Search for the cell housing the specified text and yield its [X, Y] center coordinate. 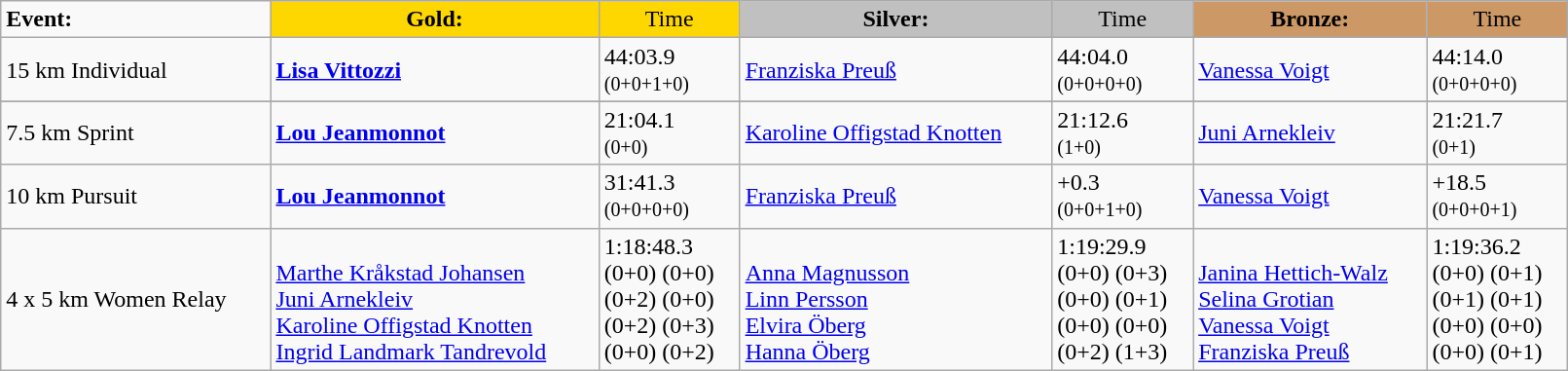
Gold: [434, 19]
7.5 km Sprint [136, 132]
44:04.0(0+0+0+0) [1123, 70]
+18.5(0+0+0+1) [1497, 197]
+0.3(0+0+1+0) [1123, 197]
Anna MagnussonLinn PerssonElvira ÖbergHanna Öberg [895, 299]
Event: [136, 19]
Lisa Vittozzi [434, 70]
15 km Individual [136, 70]
1:19:29.9(0+0) (0+3)(0+0) (0+1)(0+0) (0+0)(0+2) (1+3) [1123, 299]
10 km Pursuit [136, 197]
Marthe Kråkstad JohansenJuni ArnekleivKaroline Offigstad KnottenIngrid Landmark Tandrevold [434, 299]
21:12.6(1+0) [1123, 132]
21:21.7(0+1) [1497, 132]
31:41.3(0+0+0+0) [670, 197]
Juni Arnekleiv [1310, 132]
Silver: [895, 19]
21:04.1(0+0) [670, 132]
Janina Hettich-WalzSelina GrotianVanessa VoigtFranziska Preuß [1310, 299]
44:14.0(0+0+0+0) [1497, 70]
1:19:36.2(0+0) (0+1)(0+1) (0+1)(0+0) (0+0)(0+0) (0+1) [1497, 299]
Bronze: [1310, 19]
1:18:48.3(0+0) (0+0)(0+2) (0+0)(0+2) (0+3)(0+0) (0+2) [670, 299]
4 x 5 km Women Relay [136, 299]
44:03.9(0+0+1+0) [670, 70]
Karoline Offigstad Knotten [895, 132]
